Search for the cell housing the specified text and yield its (x, y) center coordinate. 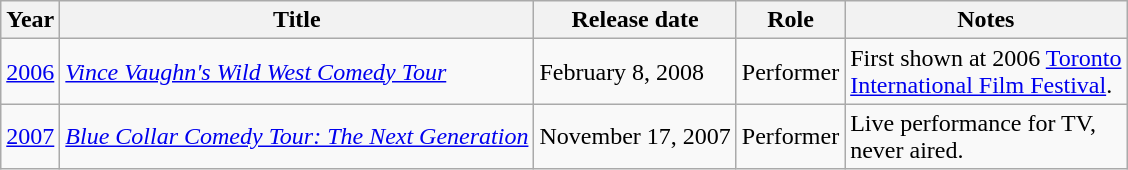
2007 (30, 136)
Live performance for TV,never aired. (986, 136)
Notes (986, 20)
Role (790, 20)
Blue Collar Comedy Tour: The Next Generation (297, 136)
Vince Vaughn's Wild West Comedy Tour (297, 72)
Title (297, 20)
Release date (635, 20)
Year (30, 20)
2006 (30, 72)
First shown at 2006 TorontoInternational Film Festival. (986, 72)
November 17, 2007 (635, 136)
February 8, 2008 (635, 72)
